Output the (X, Y) coordinate of the center of the cell containing the given text.  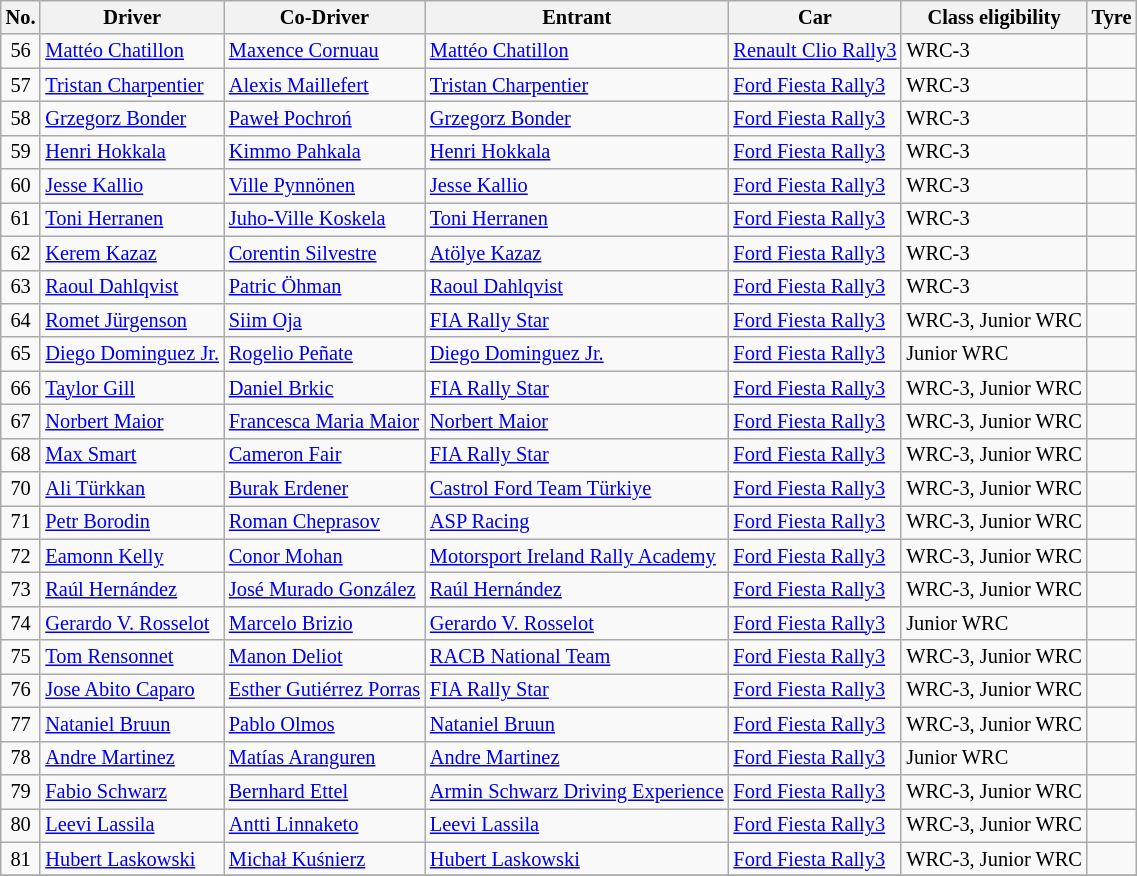
79 (21, 791)
66 (21, 388)
Rogelio Peñate (324, 354)
Jose Abito Caparo (132, 690)
71 (21, 522)
80 (21, 825)
Ali Türkkan (132, 489)
61 (21, 219)
Car (816, 17)
67 (21, 421)
Petr Borodin (132, 522)
Class eligibility (994, 17)
Renault Clio Rally3 (816, 51)
Burak Erdener (324, 489)
Atölye Kazaz (577, 253)
Kimmo Pahkala (324, 152)
Tom Rensonnet (132, 657)
Marcelo Brizio (324, 623)
70 (21, 489)
57 (21, 85)
78 (21, 758)
Maxence Cornuau (324, 51)
Siim Oja (324, 320)
73 (21, 589)
RACB National Team (577, 657)
Roman Cheprasov (324, 522)
Taylor Gill (132, 388)
Romet Jürgenson (132, 320)
Co-Driver (324, 17)
Pablo Olmos (324, 724)
Armin Schwarz Driving Experience (577, 791)
Eamonn Kelly (132, 556)
Entrant (577, 17)
Francesca Maria Maior (324, 421)
62 (21, 253)
Alexis Maillefert (324, 85)
Driver (132, 17)
Conor Mohan (324, 556)
65 (21, 354)
Tyre (1112, 17)
No. (21, 17)
Castrol Ford Team Türkiye (577, 489)
59 (21, 152)
Cameron Fair (324, 455)
Patric Öhman (324, 287)
77 (21, 724)
Antti Linnaketo (324, 825)
Daniel Brkic (324, 388)
74 (21, 623)
75 (21, 657)
Fabio Schwarz (132, 791)
Matías Aranguren (324, 758)
Manon Deliot (324, 657)
76 (21, 690)
ASP Racing (577, 522)
Paweł Pochroń (324, 118)
63 (21, 287)
72 (21, 556)
Max Smart (132, 455)
Michał Kuśnierz (324, 859)
Esther Gutiérrez Porras (324, 690)
68 (21, 455)
José Murado González (324, 589)
Motorsport Ireland Rally Academy (577, 556)
64 (21, 320)
Corentin Silvestre (324, 253)
Bernhard Ettel (324, 791)
81 (21, 859)
Juho-Ville Koskela (324, 219)
56 (21, 51)
58 (21, 118)
60 (21, 186)
Kerem Kazaz (132, 253)
Ville Pynnönen (324, 186)
